From the cell containing the given text, extract its center point as (x, y) coordinate. 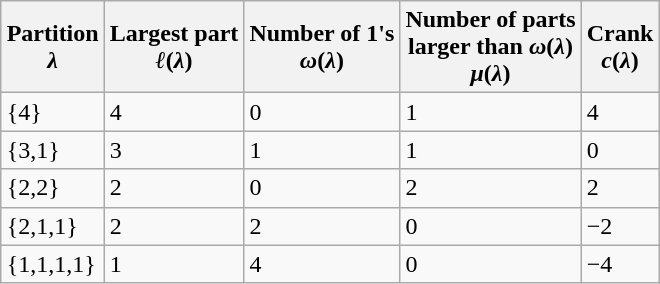
Partition λ (52, 47)
Crank c(λ) (620, 47)
Number of 1's ω(λ) (322, 47)
−4 (620, 264)
3 (174, 150)
{2,2} (52, 188)
{1,1,1,1} (52, 264)
Largest part ℓ(λ) (174, 47)
−2 (620, 226)
{4} (52, 112)
{2,1,1} (52, 226)
Number of parts larger than ω(λ)μ(λ) (490, 47)
{3,1} (52, 150)
